Find where the given text appears and provide that cell's center as (X, Y) coordinate. 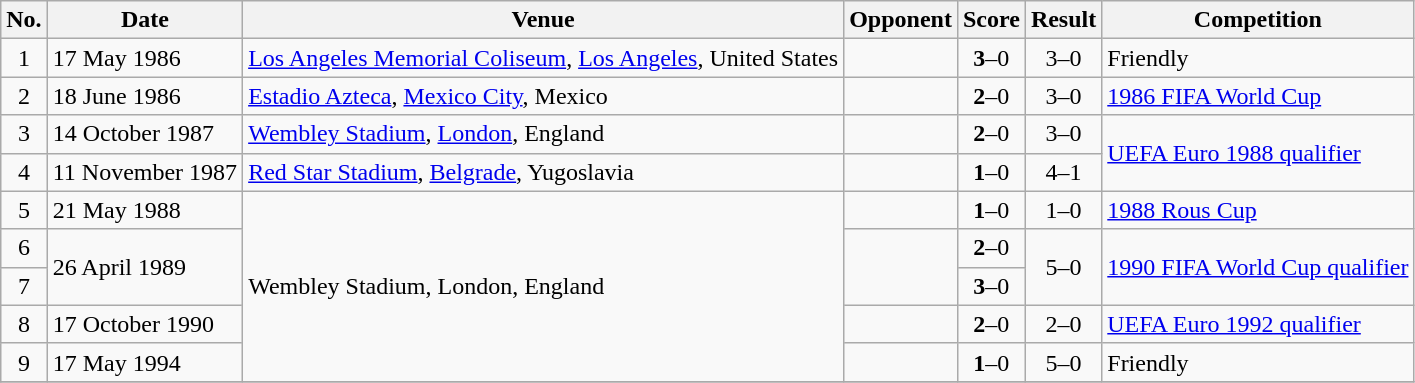
9 (24, 362)
14 October 1987 (144, 134)
Score (991, 20)
18 June 1986 (144, 96)
1 (24, 58)
1988 Rous Cup (1258, 210)
21 May 1988 (144, 210)
Red Star Stadium, Belgrade, Yugoslavia (544, 172)
17 October 1990 (144, 324)
2 (24, 96)
Estadio Azteca, Mexico City, Mexico (544, 96)
1990 FIFA World Cup qualifier (1258, 267)
No. (24, 20)
UEFA Euro 1988 qualifier (1258, 153)
6 (24, 248)
4–1 (1063, 172)
1986 FIFA World Cup (1258, 96)
8 (24, 324)
4 (24, 172)
Opponent (901, 20)
Competition (1258, 20)
3 (24, 134)
26 April 1989 (144, 267)
17 May 1994 (144, 362)
7 (24, 286)
17 May 1986 (144, 58)
Los Angeles Memorial Coliseum, Los Angeles, United States (544, 58)
Date (144, 20)
5 (24, 210)
Venue (544, 20)
UEFA Euro 1992 qualifier (1258, 324)
11 November 1987 (144, 172)
Result (1063, 20)
